Scan for the cell matching the given text and deliver its [x, y] coordinate at center. 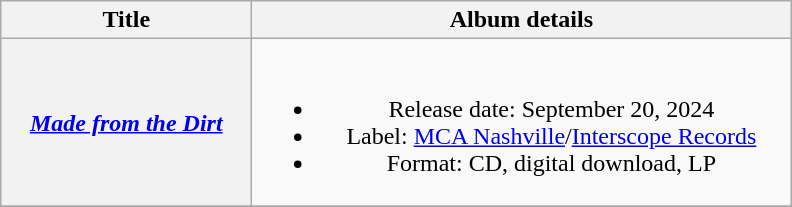
Made from the Dirt [126, 122]
Release date: September 20, 2024Label: MCA Nashville/Interscope RecordsFormat: CD, digital download, LP [522, 122]
Title [126, 20]
Album details [522, 20]
